Scan for the cell matching the given text and deliver its [x, y] coordinate at center. 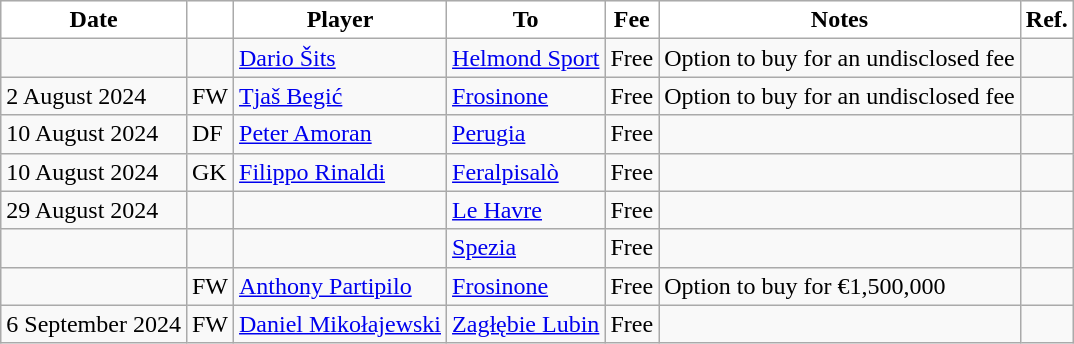
2 August 2024 [94, 96]
DF [210, 134]
Daniel Mikołajewski [340, 324]
Perugia [526, 134]
Filippo Rinaldi [340, 172]
29 August 2024 [94, 210]
Anthony Partipilo [340, 286]
Notes [840, 20]
Ref. [1046, 20]
Option to buy for €1,500,000 [840, 286]
Zagłębie Lubin [526, 324]
Le Havre [526, 210]
Dario Šits [340, 58]
Fee [632, 20]
Date [94, 20]
6 September 2024 [94, 324]
To [526, 20]
Peter Amoran [340, 134]
GK [210, 172]
Helmond Sport [526, 58]
Feralpisalò [526, 172]
Tjaš Begić [340, 96]
Spezia [526, 248]
Player [340, 20]
